Output the (x, y) coordinate of the center of the cell containing the given text.  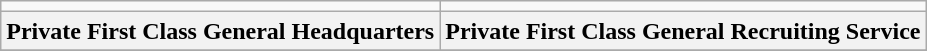
Private First Class General Headquarters (220, 31)
Private First Class General Recruiting Service (683, 31)
